From the cell containing the given text, extract its center point as [X, Y] coordinate. 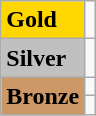
Bronze [43, 96]
Gold [43, 20]
Silver [43, 58]
